Capture the cell that displays the provided text and extract its [x, y] central coordinate. 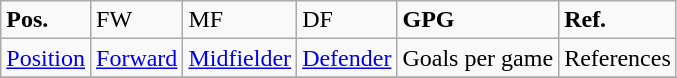
GPG [478, 20]
Goals per game [478, 58]
Defender [347, 58]
References [618, 58]
Forward [137, 58]
DF [347, 20]
FW [137, 20]
Ref. [618, 20]
Position [46, 58]
Pos. [46, 20]
MF [240, 20]
Midfielder [240, 58]
